Scan for the cell matching the given text and deliver its [x, y] coordinate at center. 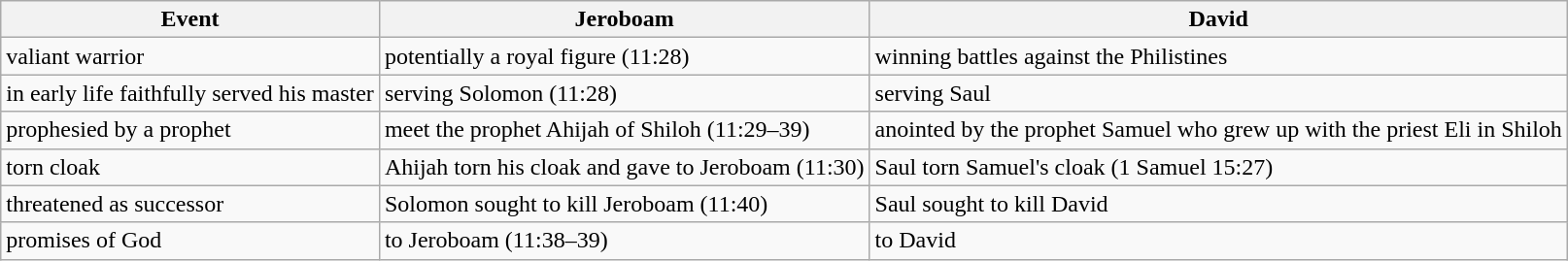
serving Solomon (11:28) [624, 93]
torn cloak [190, 167]
Solomon sought to kill Jeroboam (11:40) [624, 204]
Event [190, 19]
valiant warrior [190, 56]
anointed by the prophet Samuel who grew up with the priest Eli in Shiloh [1218, 130]
meet the prophet Ahijah of Shiloh (11:29–39) [624, 130]
David [1218, 19]
prophesied by a prophet [190, 130]
to Jeroboam (11:38–39) [624, 241]
Saul sought to kill David [1218, 204]
winning battles against the Philistines [1218, 56]
threatened as successor [190, 204]
to David [1218, 241]
potentially a royal figure (11:28) [624, 56]
Ahijah torn his cloak and gave to Jeroboam (11:30) [624, 167]
serving Saul [1218, 93]
Saul torn Samuel's cloak (1 Samuel 15:27) [1218, 167]
in early life faithfully served his master [190, 93]
Jeroboam [624, 19]
promises of God [190, 241]
